Find where the given text appears and provide that cell's center as (x, y) coordinate. 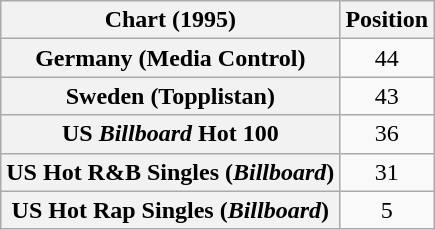
Position (387, 20)
US Hot Rap Singles (Billboard) (170, 210)
44 (387, 58)
31 (387, 172)
5 (387, 210)
Chart (1995) (170, 20)
Sweden (Topplistan) (170, 96)
US Hot R&B Singles (Billboard) (170, 172)
US Billboard Hot 100 (170, 134)
Germany (Media Control) (170, 58)
36 (387, 134)
43 (387, 96)
